Search for the cell housing the specified text and yield its [x, y] center coordinate. 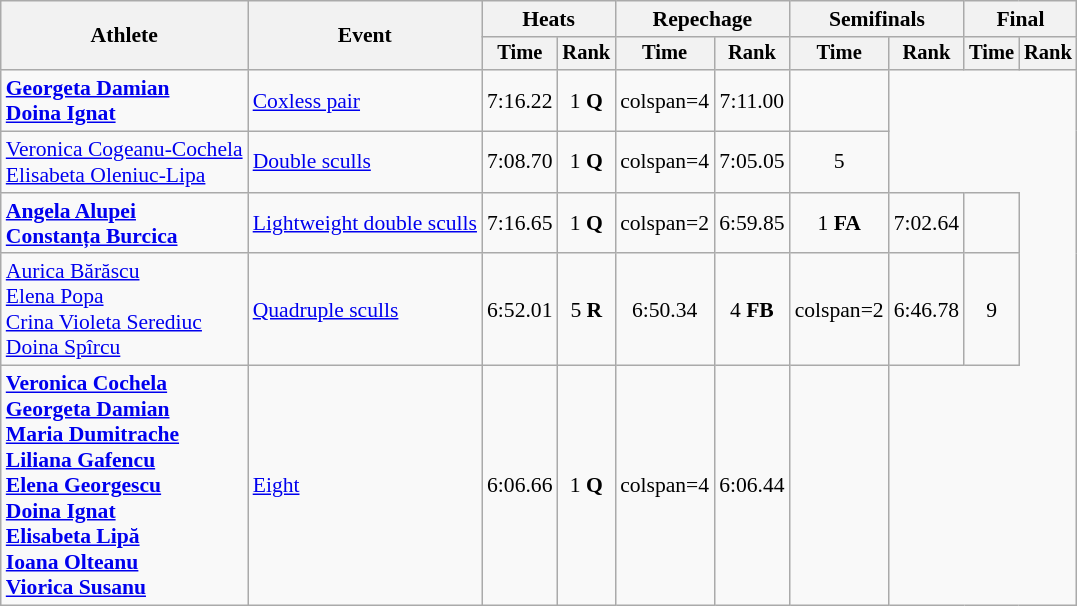
Athlete [124, 36]
Georgeta Damian Doina Ignat [124, 100]
Veronica Cogeanu-Cochela Elisabeta Oleniuc-Lipa [124, 162]
5 [840, 162]
Final [1020, 19]
Quadruple sculls [365, 310]
1 FA [840, 224]
4 FB [752, 310]
5 R [587, 310]
Double sculls [365, 162]
6:52.01 [520, 310]
7:02.64 [926, 224]
7:16.65 [520, 224]
6:06.44 [752, 486]
Semifinals [878, 19]
Lightweight double sculls [365, 224]
Aurica Bărăscu Elena Popa Crina Violeta Serediuc Doina Spîrcu [124, 310]
Event [365, 36]
7:08.70 [520, 162]
6:59.85 [752, 224]
9 [992, 310]
Repechage [702, 19]
7:11.00 [752, 100]
6:46.78 [926, 310]
Coxless pair [365, 100]
6:06.66 [520, 486]
Eight [365, 486]
Veronica Cochela Georgeta Damian Maria Dumitrache Liliana Gafencu Elena Georgescu Doina Ignat Elisabeta Lipă Ioana Olteanu Viorica Susanu [124, 486]
Heats [548, 19]
6:50.34 [664, 310]
7:16.22 [520, 100]
7:05.05 [752, 162]
Angela Alupei Constanța Burcica [124, 224]
